Find where the given text appears and provide that cell's center as [x, y] coordinate. 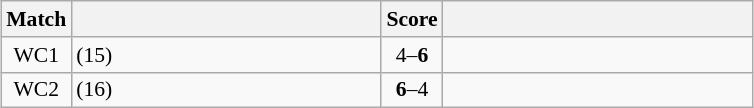
WC1 [36, 55]
Score [412, 19]
(15) [226, 55]
Match [36, 19]
(16) [226, 90]
WC2 [36, 90]
4–6 [412, 55]
6–4 [412, 90]
